Capture the cell that displays the provided text and extract its (X, Y) central coordinate. 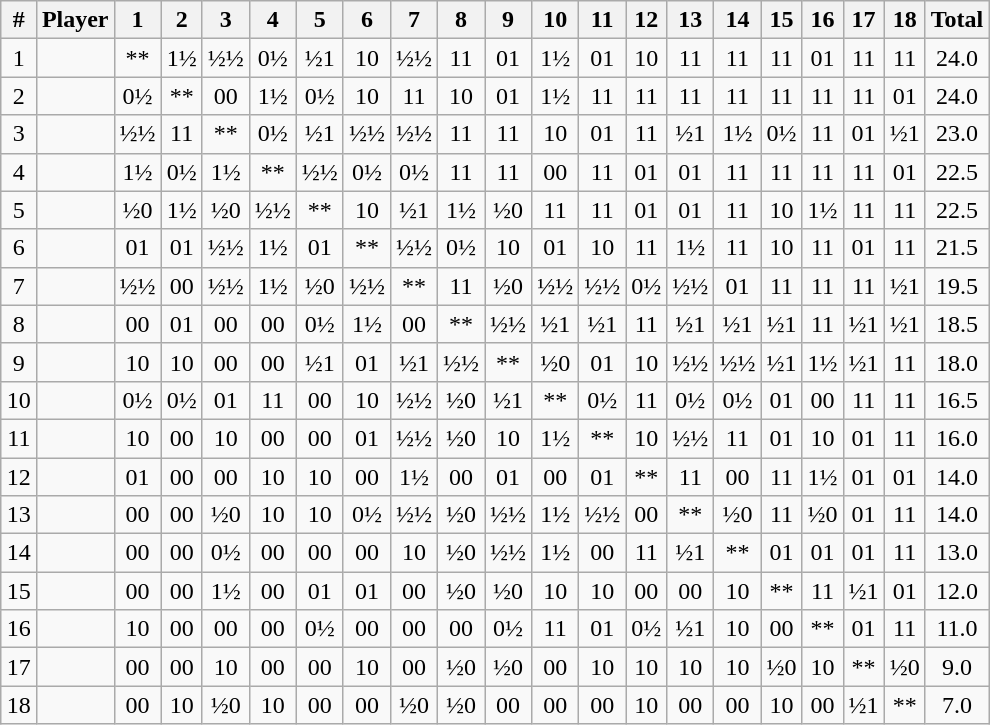
18.0 (957, 362)
18.5 (957, 324)
Player (75, 20)
16.0 (957, 438)
13.0 (957, 553)
9.0 (957, 667)
11.0 (957, 629)
19.5 (957, 286)
# (18, 20)
Total (957, 20)
16.5 (957, 400)
23.0 (957, 134)
21.5 (957, 248)
7.0 (957, 705)
12.0 (957, 591)
